Return (x, y) of the center of cell containing provided text 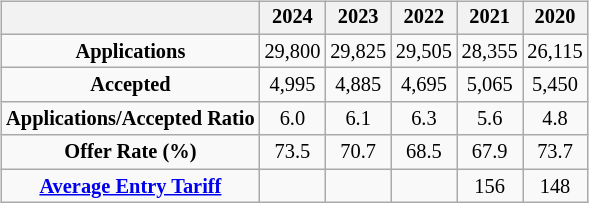
70.7 (358, 152)
4,995 (293, 85)
6.3 (424, 119)
67.9 (490, 152)
4,885 (358, 85)
Accepted (130, 85)
6.0 (293, 119)
2023 (358, 18)
29,505 (424, 51)
Offer Rate (%) (130, 152)
2020 (556, 18)
4.8 (556, 119)
26,115 (556, 51)
29,825 (358, 51)
6.1 (358, 119)
68.5 (424, 152)
73.7 (556, 152)
Applications (130, 51)
156 (490, 186)
2021 (490, 18)
5,450 (556, 85)
5.6 (490, 119)
148 (556, 186)
29,800 (293, 51)
Average Entry Tariff (130, 186)
4,695 (424, 85)
28,355 (490, 51)
2024 (293, 18)
73.5 (293, 152)
5,065 (490, 85)
Applications/Accepted Ratio (130, 119)
2022 (424, 18)
